Return the [X, Y] coordinate for the center point of the cell that contains the specified text.  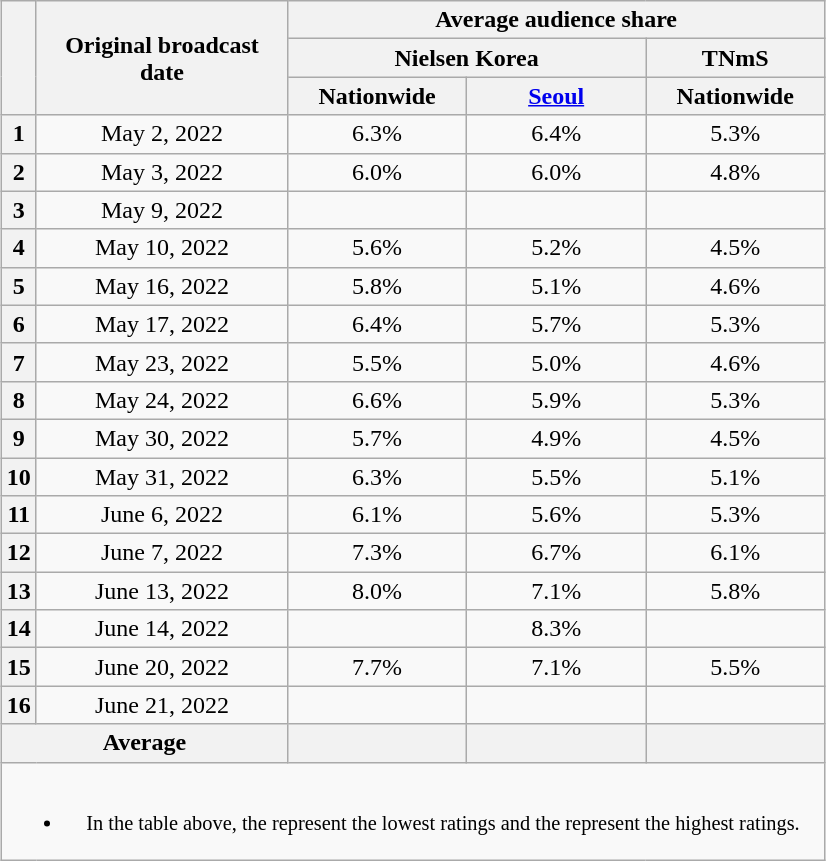
11 [18, 515]
May 24, 2022 [162, 400]
6.7% [556, 553]
7.3% [378, 553]
9 [18, 438]
4.8% [736, 172]
May 31, 2022 [162, 477]
15 [18, 667]
Original broadcast date [162, 58]
May 10, 2022 [162, 248]
May 16, 2022 [162, 286]
2 [18, 172]
Seoul [556, 96]
1 [18, 134]
June 14, 2022 [162, 629]
May 2, 2022 [162, 134]
3 [18, 210]
May 17, 2022 [162, 324]
10 [18, 477]
14 [18, 629]
5.9% [556, 400]
In the table above, the represent the lowest ratings and the represent the highest ratings. [413, 811]
7 [18, 362]
May 3, 2022 [162, 172]
6.6% [378, 400]
June 13, 2022 [162, 591]
5.2% [556, 248]
7.7% [378, 667]
May 30, 2022 [162, 438]
4.9% [556, 438]
June 7, 2022 [162, 553]
Average [144, 743]
8.3% [556, 629]
5 [18, 286]
13 [18, 591]
16 [18, 705]
6 [18, 324]
8.0% [378, 591]
June 20, 2022 [162, 667]
TNmS [736, 58]
12 [18, 553]
May 23, 2022 [162, 362]
8 [18, 400]
4 [18, 248]
May 9, 2022 [162, 210]
Nielsen Korea [467, 58]
5.0% [556, 362]
Average audience share [556, 20]
June 6, 2022 [162, 515]
June 21, 2022 [162, 705]
